Provide the (X, Y) coordinate of the cell's center where the given text is located.  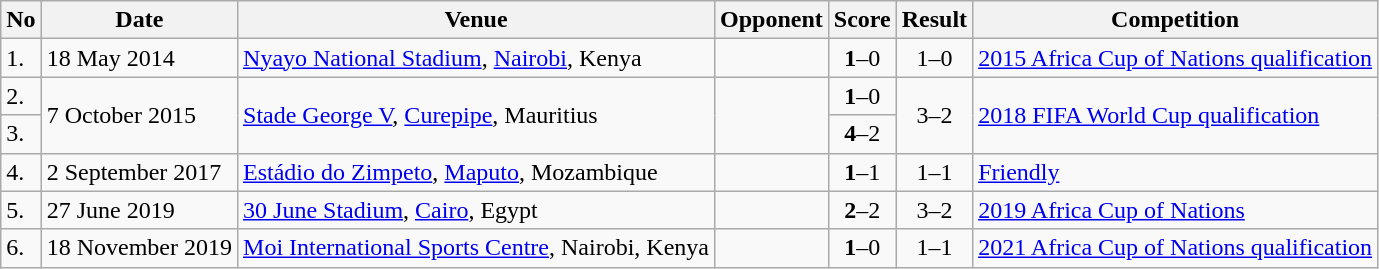
7 October 2015 (139, 115)
5. (21, 210)
6. (21, 248)
4. (21, 172)
18 November 2019 (139, 248)
2–2 (862, 210)
Friendly (1176, 172)
30 June Stadium, Cairo, Egypt (476, 210)
18 May 2014 (139, 58)
Estádio do Zimpeto, Maputo, Mozambique (476, 172)
2015 Africa Cup of Nations qualification (1176, 58)
Score (862, 20)
Result (934, 20)
2. (21, 96)
No (21, 20)
Moi International Sports Centre, Nairobi, Kenya (476, 248)
1. (21, 58)
27 June 2019 (139, 210)
2021 Africa Cup of Nations qualification (1176, 248)
4–2 (862, 134)
Stade George V, Curepipe, Mauritius (476, 115)
Venue (476, 20)
Date (139, 20)
2018 FIFA World Cup qualification (1176, 115)
3. (21, 134)
Nyayo National Stadium, Nairobi, Kenya (476, 58)
Opponent (771, 20)
2 September 2017 (139, 172)
2019 Africa Cup of Nations (1176, 210)
Competition (1176, 20)
